Capture the cell that displays the provided text and extract its (x, y) central coordinate. 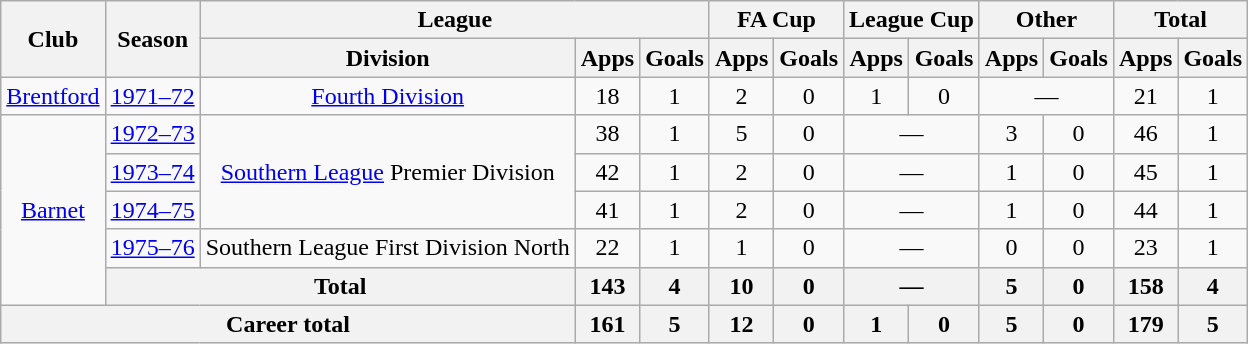
22 (607, 248)
Brentford (53, 96)
38 (607, 134)
45 (1145, 172)
League Cup (912, 20)
Southern League First Division North (388, 248)
FA Cup (776, 20)
1972–73 (152, 134)
23 (1145, 248)
Division (388, 58)
Barnet (53, 210)
Southern League Premier Division (388, 172)
12 (741, 324)
161 (607, 324)
Season (152, 39)
Fourth Division (388, 96)
Other (1046, 20)
1975–76 (152, 248)
10 (741, 286)
1971–72 (152, 96)
1973–74 (152, 172)
41 (607, 210)
3 (1011, 134)
179 (1145, 324)
143 (607, 286)
44 (1145, 210)
21 (1145, 96)
158 (1145, 286)
42 (607, 172)
1974–75 (152, 210)
Career total (288, 324)
18 (607, 96)
League (454, 20)
46 (1145, 134)
Club (53, 39)
